Extract the [X, Y] coordinate from the center of the cell holding the provided text.  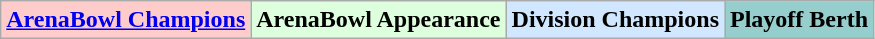
ArenaBowl Champions [126, 20]
Playoff Berth [798, 20]
Division Champions [615, 20]
ArenaBowl Appearance [378, 20]
